Extract the (x, y) coordinate from the center of the cell holding the provided text.  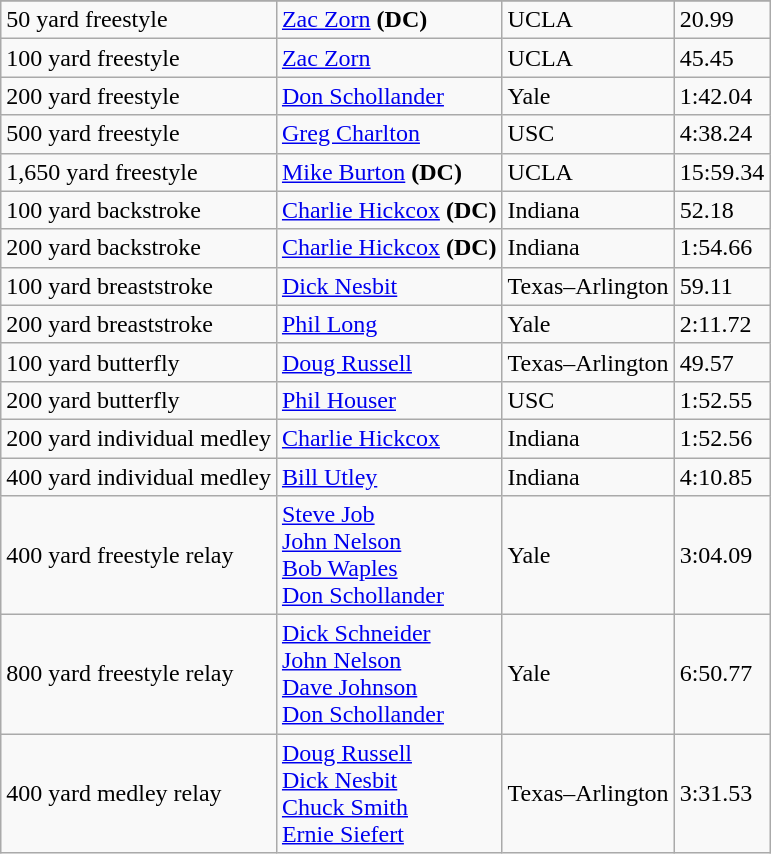
400 yard individual medley (139, 477)
800 yard freestyle relay (139, 674)
52.18 (722, 210)
100 yard breaststroke (139, 286)
Dick SchneiderJohn NelsonDave JohnsonDon Schollander (389, 674)
Greg Charlton (389, 134)
400 yard medley relay (139, 794)
100 yard butterfly (139, 362)
Phil Long (389, 324)
Zac Zorn (389, 58)
6:50.77 (722, 674)
Doug RussellDick NesbitChuck SmithErnie Siefert (389, 794)
Don Schollander (389, 96)
200 yard freestyle (139, 96)
100 yard freestyle (139, 58)
400 yard freestyle relay (139, 556)
49.57 (722, 362)
Phil Houser (389, 400)
Charlie Hickcox (389, 438)
1:42.04 (722, 96)
20.99 (722, 20)
15:59.34 (722, 172)
1,650 yard freestyle (139, 172)
4:10.85 (722, 477)
1:52.56 (722, 438)
Bill Utley (389, 477)
3:31.53 (722, 794)
2:11.72 (722, 324)
500 yard freestyle (139, 134)
Dick Nesbit (389, 286)
4:38.24 (722, 134)
200 yard backstroke (139, 248)
1:52.55 (722, 400)
200 yard individual medley (139, 438)
Mike Burton (DC) (389, 172)
50 yard freestyle (139, 20)
Steve JobJohn NelsonBob WaplesDon Schollander (389, 556)
Doug Russell (389, 362)
3:04.09 (722, 556)
100 yard backstroke (139, 210)
45.45 (722, 58)
1:54.66 (722, 248)
200 yard breaststroke (139, 324)
59.11 (722, 286)
200 yard butterfly (139, 400)
Zac Zorn (DC) (389, 20)
